Search for the cell housing the specified text and yield its (X, Y) center coordinate. 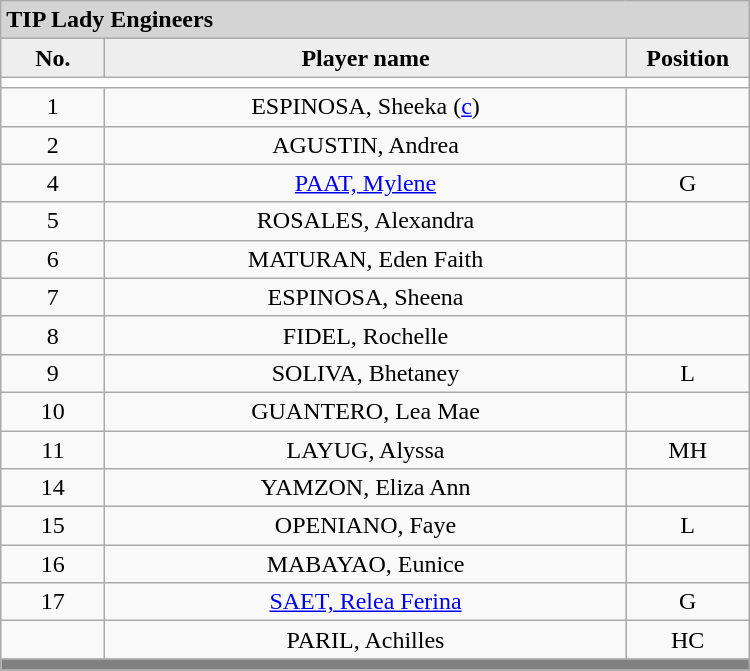
SOLIVA, Bhetaney (366, 373)
4 (53, 183)
9 (53, 373)
8 (53, 335)
11 (53, 449)
GUANTERO, Lea Mae (366, 411)
YAMZON, Eliza Ann (366, 488)
7 (53, 297)
ROSALES, Alexandra (366, 221)
2 (53, 145)
1 (53, 107)
MATURAN, Eden Faith (366, 259)
16 (53, 564)
6 (53, 259)
PARIL, Achilles (366, 640)
10 (53, 411)
ESPINOSA, Sheena (366, 297)
AGUSTIN, Andrea (366, 145)
ESPINOSA, Sheeka (c) (366, 107)
Player name (366, 58)
HC (688, 640)
15 (53, 526)
LAYUG, Alyssa (366, 449)
PAAT, Mylene (366, 183)
TIP Lady Engineers (375, 20)
14 (53, 488)
17 (53, 602)
MH (688, 449)
OPENIANO, Faye (366, 526)
5 (53, 221)
FIDEL, Rochelle (366, 335)
Position (688, 58)
No. (53, 58)
MABAYAO, Eunice (366, 564)
SAET, Relea Ferina (366, 602)
